Determine the (X, Y) coordinate at the center of the cell enclosing the given text.  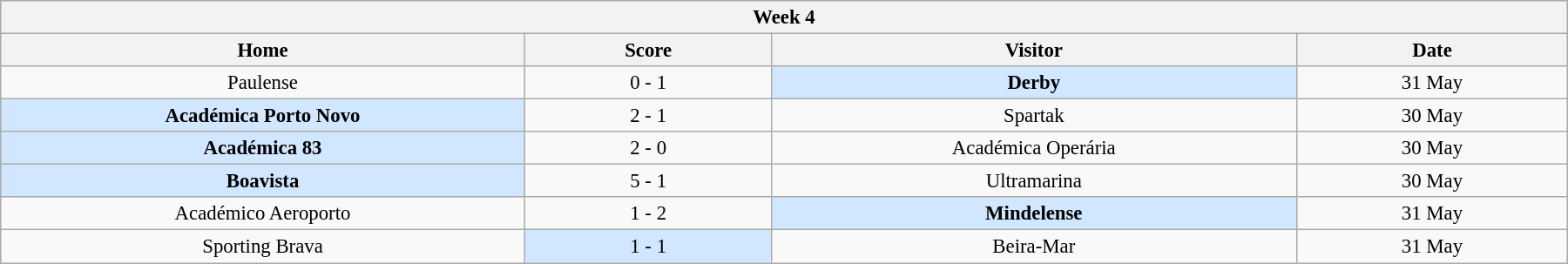
Mindelense (1033, 213)
1 - 1 (648, 247)
Beira-Mar (1033, 247)
Sporting Brava (263, 247)
Spartak (1033, 116)
2 - 1 (648, 116)
1 - 2 (648, 213)
Visitor (1033, 51)
Académica Operária (1033, 148)
Derby (1033, 83)
Paulense (263, 83)
Académico Aeroporto (263, 213)
0 - 1 (648, 83)
5 - 1 (648, 181)
Académica Porto Novo (263, 116)
Académica 83 (263, 148)
Score (648, 51)
2 - 0 (648, 148)
Home (263, 51)
Ultramarina (1033, 181)
Week 4 (784, 17)
Boavista (263, 181)
Date (1432, 51)
